Return (x, y) of the center of cell containing provided text 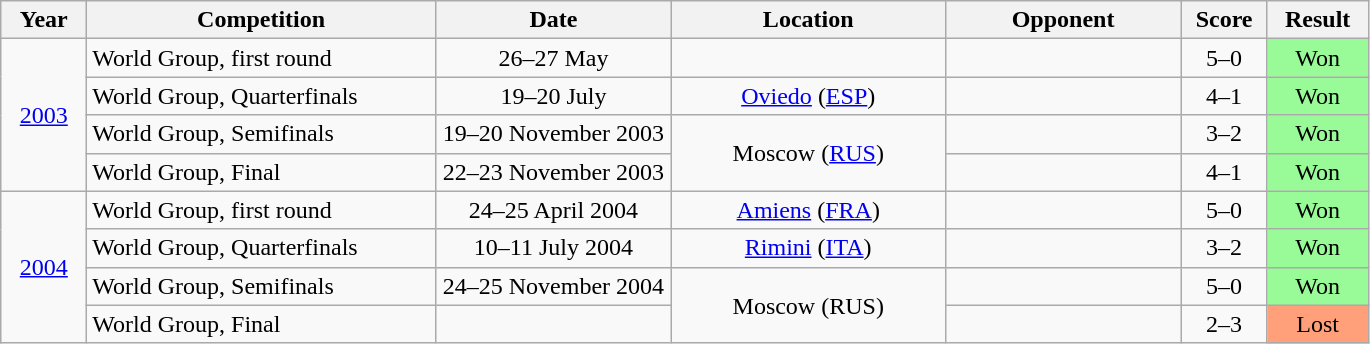
2–3 (1224, 324)
Amiens (FRA) (808, 210)
19–20 November 2003 (553, 134)
22–23 November 2003 (553, 172)
Result (1318, 20)
Date (553, 20)
2004 (44, 267)
Oviedo (ESP) (808, 96)
19–20 July (553, 96)
2003 (44, 115)
24–25 November 2004 (553, 286)
24–25 April 2004 (553, 210)
26–27 May (553, 58)
Rimini (ITA) (808, 248)
Location (808, 20)
Competition (262, 20)
Score (1224, 20)
Lost (1318, 324)
10–11 July 2004 (553, 248)
Opponent (1063, 20)
Year (44, 20)
